Locate the cell with the specified text and output its [x, y] center coordinate. 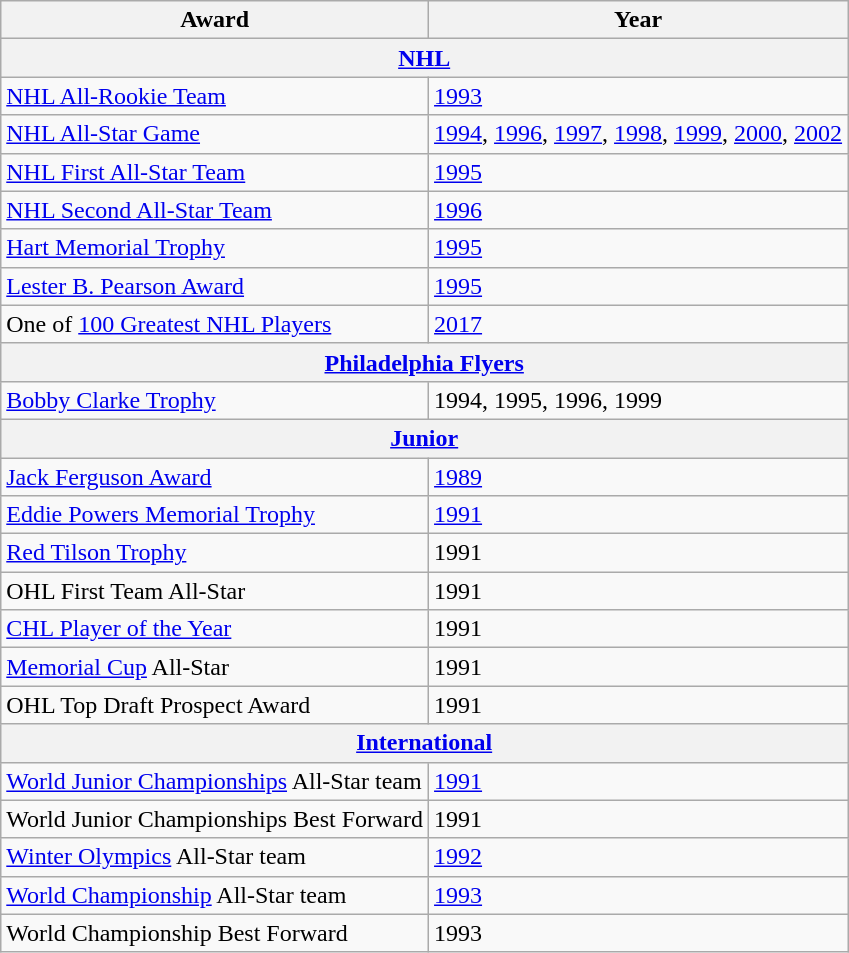
1994, 1996, 1997, 1998, 1999, 2000, 2002 [638, 134]
1996 [638, 210]
NHL All-Star Game [215, 134]
NHL Second All-Star Team [215, 210]
Lester B. Pearson Award [215, 286]
NHL All-Rookie Team [215, 96]
Jack Ferguson Award [215, 477]
Memorial Cup All-Star [215, 667]
1994, 1995, 1996, 1999 [638, 400]
Winter Olympics All-Star team [215, 857]
Junior [424, 438]
OHL Top Draft Prospect Award [215, 705]
1992 [638, 857]
World Junior Championships Best Forward [215, 819]
NHL [424, 58]
1989 [638, 477]
OHL First Team All-Star [215, 591]
International [424, 743]
Eddie Powers Memorial Trophy [215, 515]
CHL Player of the Year [215, 629]
Hart Memorial Trophy [215, 248]
NHL First All-Star Team [215, 172]
Red Tilson Trophy [215, 553]
Award [215, 20]
Bobby Clarke Trophy [215, 400]
World Championship All-Star team [215, 895]
Philadelphia Flyers [424, 362]
Year [638, 20]
2017 [638, 324]
World Junior Championships All-Star team [215, 781]
World Championship Best Forward [215, 933]
One of 100 Greatest NHL Players [215, 324]
